For the text-containing cell, return its midpoint in (x, y) coordinate format. 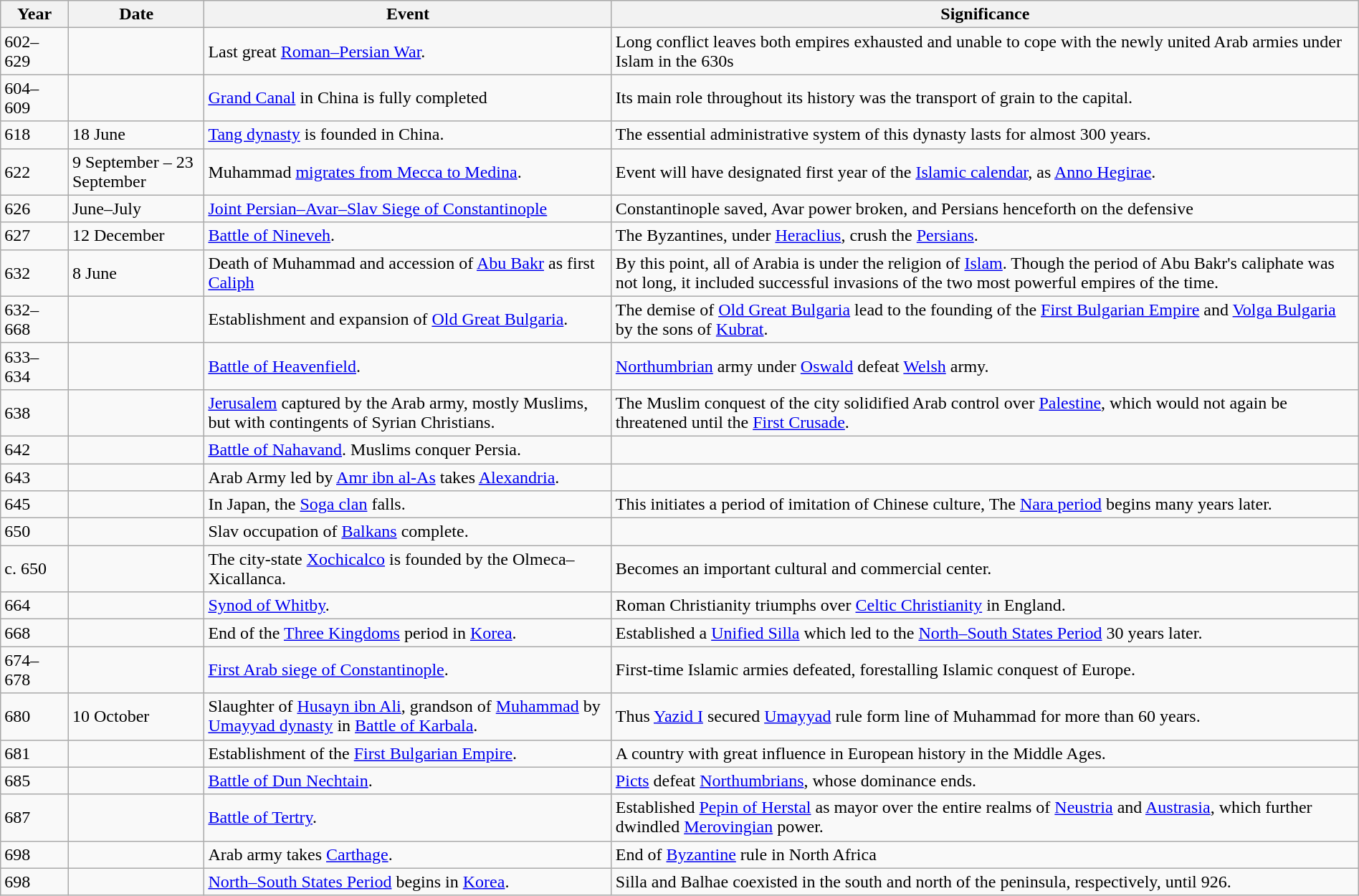
Becomes an important cultural and commercial center. (985, 569)
Battle of Tertry. (408, 817)
Last great Roman–Persian War. (408, 52)
Northumbrian army under Oswald defeat Welsh army. (985, 366)
9 September – 23 September (136, 172)
Muhammad migrates from Mecca to Medina. (408, 172)
Battle of Heavenfield. (408, 366)
End of the Three Kingdoms period in Korea. (408, 633)
643 (34, 477)
Significance (985, 14)
Arab army takes Carthage. (408, 854)
626 (34, 209)
North–South States Period begins in Korea. (408, 882)
In Japan, the Soga clan falls. (408, 505)
c. 650 (34, 569)
680 (34, 717)
Event will have designated first year of the Islamic calendar, as Anno Hegirae. (985, 172)
Date (136, 14)
Established Pepin of Herstal as mayor over the entire realms of Neustria and Austrasia, which further dwindled Merovingian power. (985, 817)
Year (34, 14)
627 (34, 236)
Thus Yazid I secured Umayyad rule form line of Muhammad for more than 60 years. (985, 717)
Grand Canal in China is fully completed (408, 97)
First-time Islamic armies defeated, forestalling Islamic conquest of Europe. (985, 669)
Event (408, 14)
The essential administrative system of this dynasty lasts for almost 300 years. (985, 135)
632–668 (34, 320)
Death of Muhammad and accession of Abu Bakr as first Caliph (408, 272)
642 (34, 449)
Slaughter of Husayn ibn Ali, grandson of Muhammad by Umayyad dynasty in Battle of Karbala. (408, 717)
602–629 (34, 52)
Synod of Whitby. (408, 606)
681 (34, 753)
633–634 (34, 366)
This initiates a period of imitation of Chinese culture, The Nara period begins many years later. (985, 505)
The Byzantines, under Heraclius, crush the Persians. (985, 236)
Constantinople saved, Avar power broken, and Persians henceforth on the defensive (985, 209)
638 (34, 413)
Joint Persian–Avar–Slav Siege of Constantinople (408, 209)
Roman Christianity triumphs over Celtic Christianity in England. (985, 606)
Its main role throughout its history was the transport of grain to the capital. (985, 97)
604–609 (34, 97)
Arab Army led by Amr ibn al-As takes Alexandria. (408, 477)
Picts defeat Northumbrians, whose dominance ends. (985, 781)
18 June (136, 135)
622 (34, 172)
June–July (136, 209)
10 October (136, 717)
668 (34, 633)
Battle of Dun Nechtain. (408, 781)
Established a Unified Silla which led to the North–South States Period 30 years later. (985, 633)
618 (34, 135)
12 December (136, 236)
The Muslim conquest of the city solidified Arab control over Palestine, which would not again be threatened until the First Crusade. (985, 413)
685 (34, 781)
664 (34, 606)
645 (34, 505)
Jerusalem captured by the Arab army, mostly Muslims, but with contingents of Syrian Christians. (408, 413)
Slav occupation of Balkans complete. (408, 532)
Establishment of the First Bulgarian Empire. (408, 753)
The city-state Xochicalco is founded by the Olmeca–Xicallanca. (408, 569)
Battle of Nineveh. (408, 236)
Long conflict leaves both empires exhausted and unable to cope with the newly united Arab armies under Islam in the 630s (985, 52)
A country with great influence in European history in the Middle Ages. (985, 753)
8 June (136, 272)
First Arab siege of Constantinople. (408, 669)
Battle of Nahavand. Muslims conquer Persia. (408, 449)
650 (34, 532)
632 (34, 272)
687 (34, 817)
Tang dynasty is founded in China. (408, 135)
674–678 (34, 669)
Establishment and expansion of Old Great Bulgaria. (408, 320)
Silla and Balhae coexisted in the south and north of the peninsula, respectively, until 926. (985, 882)
The demise of Old Great Bulgaria lead to the founding of the First Bulgarian Empire and Volga Bulgaria by the sons of Kubrat. (985, 320)
End of Byzantine rule in North Africa (985, 854)
